Extract the (X, Y) coordinate from the center of the cell holding the provided text.  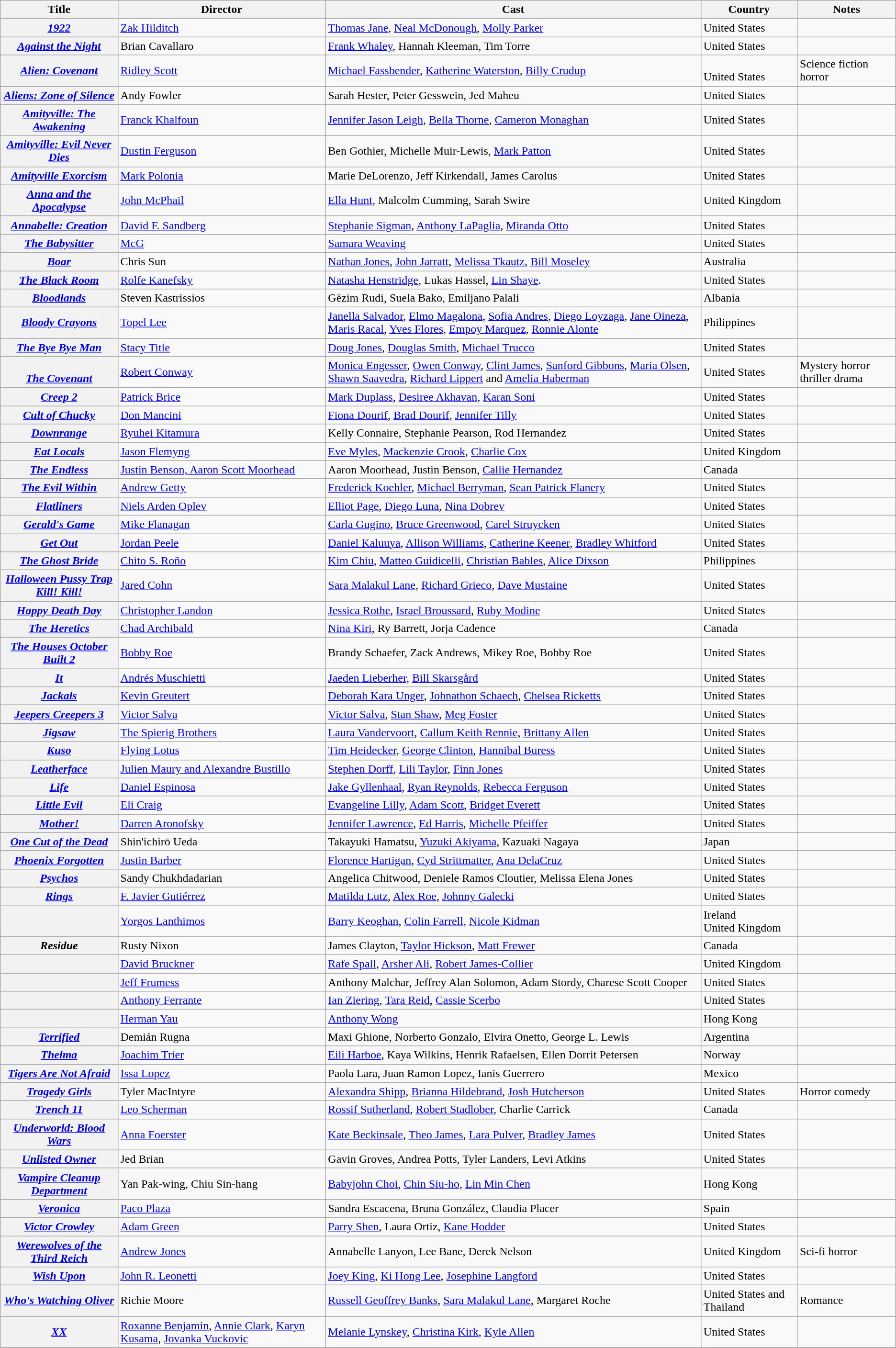
McG (222, 243)
Halloween Pussy Trap Kill! Kill! (59, 585)
Richie Moore (222, 1301)
The Houses October Built 2 (59, 653)
Leatherface (59, 769)
Amityville: Evil Never Dies (59, 151)
The Black Room (59, 280)
Thomas Jane, Neal McDonough, Molly Parker (513, 28)
Janella Salvador, Elmo Magalona, Sofia Andres, Diego Loyzaga, Jane Oineza, Maris Racal, Yves Flores, Empoy Marquez, Ronnie Alonte (513, 323)
Andrew Jones (222, 1251)
Ella Hunt, Malcolm Cumming, Sarah Swire (513, 200)
Rossif Sutherland, Robert Stadlober, Charlie Carrick (513, 1110)
Julien Maury and Alexandre Bustillo (222, 769)
The Spierig Brothers (222, 732)
Victor Salva (222, 714)
Jared Cohn (222, 585)
Aaron Moorhead, Justin Benson, Callie Hernandez (513, 470)
Barry Keoghan, Colin Farrell, Nicole Kidman (513, 921)
James Clayton, Taylor Hickson, Matt Frewer (513, 946)
F. Javier Gutiérrez (222, 896)
Shin'ichirō Ueda (222, 842)
Sandra Escacena, Bruna González, Claudia Placer (513, 1208)
Tim Heidecker, George Clinton, Hannibal Buress (513, 751)
Jed Brian (222, 1159)
Annabelle Lanyon, Lee Bane, Derek Nelson (513, 1251)
IrelandUnited Kingdom (749, 921)
Jennifer Jason Leigh, Bella Thorne, Cameron Monaghan (513, 120)
Stacy Title (222, 348)
Who's Watching Oliver (59, 1301)
Veronica (59, 1208)
Victor Crowley (59, 1226)
Demián Rugna (222, 1037)
Monica Engesser, Owen Conway, Clint James, Sanford Gibbons, Maria Olsen, Shawn Saavedra, Richard Lippert and Amelia Haberman (513, 372)
The Heretics (59, 629)
Romance (847, 1301)
Jason Flemyng (222, 451)
Phoenix Forgotten (59, 860)
Don Mancini (222, 415)
Annabelle: Creation (59, 225)
Amityville: The Awakening (59, 120)
Andrés Muschietti (222, 678)
Japan (749, 842)
Roxanne Benjamin, Annie Clark, Karyn Kusama, Jovanka Vuckovic (222, 1332)
Science fiction horror (847, 71)
Patrick Brice (222, 397)
Anthony Wong (513, 1019)
Ridley Scott (222, 71)
Sara Malakul Lane, Richard Grieco, Dave Mustaine (513, 585)
Natasha Henstridge, Lukas Hassel, Lin Shaye. (513, 280)
Joachim Trier (222, 1055)
Norway (749, 1055)
Sarah Hester, Peter Gesswein, Jed Maheu (513, 95)
Brandy Schaefer, Zack Andrews, Mikey Roe, Bobby Roe (513, 653)
Anna Foerster (222, 1135)
Spain (749, 1208)
Gëzim Rudi, Suela Bako, Emiljano Palali (513, 298)
Jackals (59, 696)
Rings (59, 896)
Trench 11 (59, 1110)
Chris Sun (222, 261)
Mexico (749, 1073)
Australia (749, 261)
Mystery horror thriller drama (847, 372)
The Covenant (59, 372)
Chito S. Roño (222, 561)
Anna and the Apocalypse (59, 200)
Rusty Nixon (222, 946)
Jigsaw (59, 732)
Andrew Getty (222, 488)
Horror comedy (847, 1091)
Kate Beckinsale, Theo James, Lara Pulver, Bradley James (513, 1135)
Nina Kiri, Ry Barrett, Jorja Cadence (513, 629)
Life (59, 787)
Russell Geoffrey Banks, Sara Malakul Lane, Margaret Roche (513, 1301)
Ben Gothier, Michelle Muir-Lewis, Mark Patton (513, 151)
Herman Yau (222, 1019)
Tigers Are Not Afraid (59, 1073)
Evangeline Lilly, Adam Scott, Bridget Everett (513, 805)
Parry Shen, Laura Ortiz, Kane Hodder (513, 1226)
It (59, 678)
Cult of Chucky (59, 415)
Yan Pak-wing, Chiu Sin-hang (222, 1183)
Thelma (59, 1055)
Downrange (59, 433)
Stephanie Sigman, Anthony LaPaglia, Miranda Otto (513, 225)
Christopher Landon (222, 610)
Justin Benson, Aaron Scott Moorhead (222, 470)
Director (222, 10)
Zak Hilditch (222, 28)
Matilda Lutz, Alex Roe, Johnny Galecki (513, 896)
Jeepers Creepers 3 (59, 714)
Title (59, 10)
Adam Green (222, 1226)
Florence Hartigan, Cyd Strittmatter, Ana DelaCruz (513, 860)
Jordan Peele (222, 542)
Babyjohn Choi, Chin Siu-ho, Lin Min Chen (513, 1183)
Psychos (59, 878)
Eve Myles, Mackenzie Crook, Charlie Cox (513, 451)
Eli Craig (222, 805)
Terrified (59, 1037)
Eili Harboe, Kaya Wilkins, Henrik Rafaelsen, Ellen Dorrit Petersen (513, 1055)
Anthony Malchar, Jeffrey Alan Solomon, Adam Stordy, Charese Scott Cooper (513, 982)
Andy Fowler (222, 95)
Nathan Jones, John Jarratt, Melissa Tkautz, Bill Moseley (513, 261)
Joey King, Ki Hong Lee, Josephine Langford (513, 1276)
Topel Lee (222, 323)
Residue (59, 946)
Underworld: Blood Wars (59, 1135)
Kelly Connaire, Stephanie Pearson, Rod Hernandez (513, 433)
Samara Weaving (513, 243)
Jessica Rothe, Israel Broussard, Ruby Modine (513, 610)
Deborah Kara Unger, Johnathon Schaech, Chelsea Ricketts (513, 696)
Michael Fassbender, Katherine Waterston, Billy Crudup (513, 71)
Frederick Koehler, Michael Berryman, Sean Patrick Flanery (513, 488)
Elliot Page, Diego Luna, Nina Dobrev (513, 506)
Stephen Dorff, Lili Taylor, Finn Jones (513, 769)
Happy Death Day (59, 610)
Maxi Ghione, Norberto Gonzalo, Elvira Onetto, George L. Lewis (513, 1037)
David Bruckner (222, 964)
Notes (847, 10)
Leo Scherman (222, 1110)
Angelica Chitwood, Deniele Ramos Cloutier, Melissa Elena Jones (513, 878)
Little Evil (59, 805)
Justin Barber (222, 860)
Ian Ziering, Tara Reid, Cassie Scerbo (513, 1000)
Aliens: Zone of Silence (59, 95)
David F. Sandberg (222, 225)
Argentina (749, 1037)
Jennifer Lawrence, Ed Harris, Michelle Pfeiffer (513, 823)
Carla Gugino, Bruce Greenwood, Carel Struycken (513, 524)
Flatliners (59, 506)
Kim Chiu, Matteo Guidicelli, Christian Bables, Alice Dixson (513, 561)
The Bye Bye Man (59, 348)
Franck Khalfoun (222, 120)
Frank Whaley, Hannah Kleeman, Tim Torre (513, 46)
Gerald's Game (59, 524)
Mark Duplass, Desiree Akhavan, Karan Soni (513, 397)
Chad Archibald (222, 629)
Werewolves of the Third Reich (59, 1251)
Paola Lara, Juan Ramon Lopez, Ianis Guerrero (513, 1073)
1922 (59, 28)
Amityville Exorcism (59, 176)
Mother! (59, 823)
Creep 2 (59, 397)
Wish Upon (59, 1276)
Kevin Greutert (222, 696)
Country (749, 10)
Tragedy Girls (59, 1091)
Anthony Ferrante (222, 1000)
Gavin Groves, Andrea Potts, Tyler Landers, Levi Atkins (513, 1159)
John McPhail (222, 200)
Bloodlands (59, 298)
Fiona Dourif, Brad Dourif, Jennifer Tilly (513, 415)
Yorgos Lanthimos (222, 921)
Jaeden Lieberher, Bill Skarsgård (513, 678)
Jeff Frumess (222, 982)
Albania (749, 298)
Daniel Espinosa (222, 787)
Doug Jones, Douglas Smith, Michael Trucco (513, 348)
Mike Flanagan (222, 524)
Bobby Roe (222, 653)
Dustin Ferguson (222, 151)
Niels Arden Oplev (222, 506)
Mark Polonia (222, 176)
Eat Locals (59, 451)
Sandy Chukhdadarian (222, 878)
Cast (513, 10)
Darren Aronofsky (222, 823)
Sci-fi horror (847, 1251)
Brian Cavallaro (222, 46)
The Ghost Bride (59, 561)
Ryuhei Kitamura (222, 433)
One Cut of the Dead (59, 842)
Issa Lopez (222, 1073)
Paco Plaza (222, 1208)
Laura Vandervoort, Callum Keith Rennie, Brittany Allen (513, 732)
Against the Night (59, 46)
Takayuki Hamatsu, Yuzuki Akiyama, Kazuaki Nagaya (513, 842)
Get Out (59, 542)
Robert Conway (222, 372)
Jake Gyllenhaal, Ryan Reynolds, Rebecca Ferguson (513, 787)
Unlisted Owner (59, 1159)
The Endless (59, 470)
Steven Kastrissios (222, 298)
Vampire Cleanup Department (59, 1183)
Bloody Crayons (59, 323)
The Evil Within (59, 488)
Kuso (59, 751)
John R. Leonetti (222, 1276)
Flying Lotus (222, 751)
United States and Thailand (749, 1301)
Victor Salva, Stan Shaw, Meg Foster (513, 714)
Rolfe Kanefsky (222, 280)
The Babysitter (59, 243)
Alexandra Shipp, Brianna Hildebrand, Josh Hutcherson (513, 1091)
Tyler MacIntyre (222, 1091)
XX (59, 1332)
Rafe Spall, Arsher Ali, Robert James-Collier (513, 964)
Daniel Kaluuya, Allison Williams, Catherine Keener, Bradley Whitford (513, 542)
Boar (59, 261)
Marie DeLorenzo, Jeff Kirkendall, James Carolus (513, 176)
Alien: Covenant (59, 71)
Melanie Lynskey, Christina Kirk, Kyle Allen (513, 1332)
